Extract the [x, y] coordinate from the center of the cell holding the provided text.  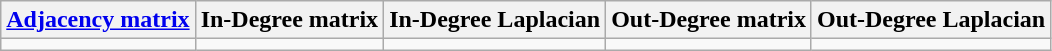
Out-Degree Laplacian [930, 20]
Out-Degree matrix [709, 20]
In-Degree matrix [290, 20]
Adjacency matrix [98, 20]
In-Degree Laplacian [495, 20]
